Output the (x, y) coordinate of the center of the cell containing the given text.  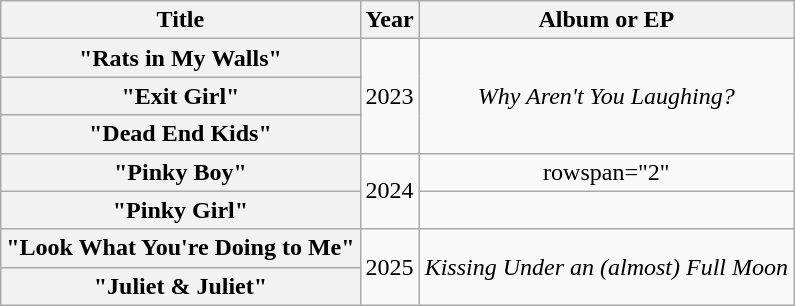
2025 (390, 267)
"Pinky Boy" (180, 172)
Album or EP (606, 20)
2024 (390, 191)
"Juliet & Juliet" (180, 286)
rowspan="2" (606, 172)
"Dead End Kids" (180, 134)
"Rats in My Walls" (180, 58)
Year (390, 20)
Title (180, 20)
"Exit Girl" (180, 96)
Why Aren't You Laughing? (606, 96)
"Look What You're Doing to Me" (180, 248)
"Pinky Girl" (180, 210)
2023 (390, 96)
Kissing Under an (almost) Full Moon (606, 267)
